Provide the (x, y) coordinate of the cell's center where the given text is located.  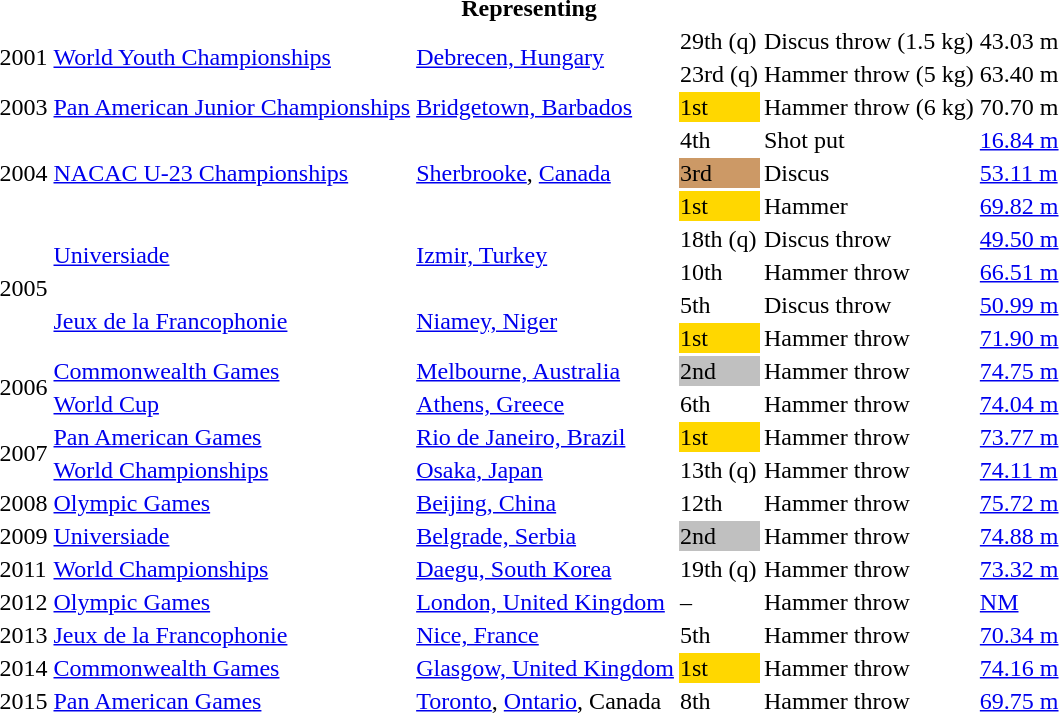
Hammer throw (5 kg) (868, 74)
– (718, 602)
Hammer throw (6 kg) (868, 107)
London, United Kingdom (546, 602)
10th (718, 272)
Bridgetown, Barbados (546, 107)
Pan American Junior Championships (232, 107)
Glasgow, United Kingdom (546, 668)
Belgrade, Serbia (546, 536)
Debrecen, Hungary (546, 58)
Nice, France (546, 635)
Discus throw (1.5 kg) (868, 41)
Beijing, China (546, 503)
Hammer (868, 206)
Izmir, Turkey (546, 256)
23rd (q) (718, 74)
Shot put (868, 140)
Rio de Janeiro, Brazil (546, 437)
Niamey, Niger (546, 322)
Athens, Greece (546, 404)
12th (718, 503)
Sherbrooke, Canada (546, 173)
Pan American Games (232, 437)
Melbourne, Australia (546, 371)
World Youth Championships (232, 58)
NACAC U-23 Championships (232, 173)
6th (718, 404)
13th (q) (718, 470)
29th (q) (718, 41)
Osaka, Japan (546, 470)
3rd (718, 173)
World Cup (232, 404)
Discus (868, 173)
4th (718, 140)
19th (q) (718, 569)
18th (q) (718, 239)
Daegu, South Korea (546, 569)
